Extract the [X, Y] coordinate from the center of the cell holding the provided text.  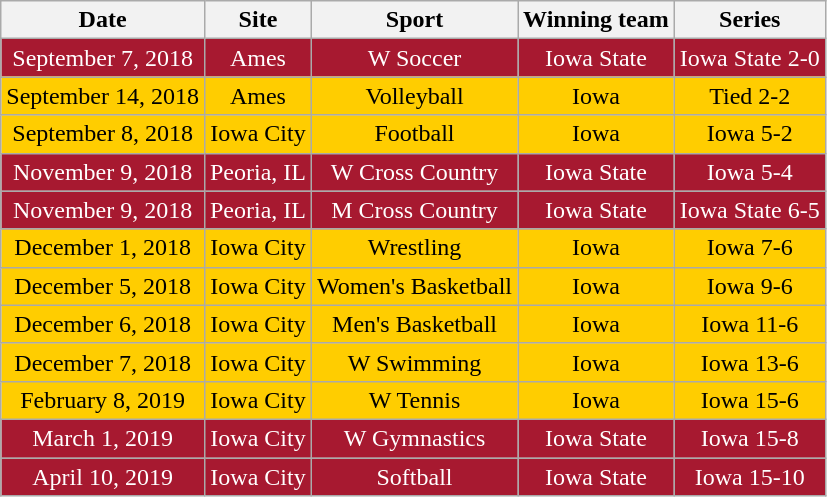
W Swimming [414, 362]
Winning team [596, 20]
Men's Basketball [414, 324]
Iowa 11-6 [750, 324]
Series [750, 20]
December 7, 2018 [103, 362]
December 5, 2018 [103, 286]
Sport [414, 20]
W Gymnastics [414, 438]
Iowa 9-6 [750, 286]
Iowa State 2-0 [750, 58]
Women's Basketball [414, 286]
September 7, 2018 [103, 58]
W Soccer [414, 58]
Football [414, 134]
March 1, 2019 [103, 438]
Volleyball [414, 96]
Iowa 5-2 [750, 134]
Iowa 15-10 [750, 477]
Date [103, 20]
Tied 2-2 [750, 96]
December 1, 2018 [103, 248]
Iowa 7-6 [750, 248]
September 8, 2018 [103, 134]
W Cross Country [414, 172]
Iowa State 6-5 [750, 210]
February 8, 2019 [103, 400]
Iowa 5-4 [750, 172]
September 14, 2018 [103, 96]
April 10, 2019 [103, 477]
Iowa 15-8 [750, 438]
Iowa 15-6 [750, 400]
Site [258, 20]
Iowa 13-6 [750, 362]
December 6, 2018 [103, 324]
W Tennis [414, 400]
M Cross Country [414, 210]
Softball [414, 477]
Wrestling [414, 248]
